Find where the given text appears and provide that cell's center as (x, y) coordinate. 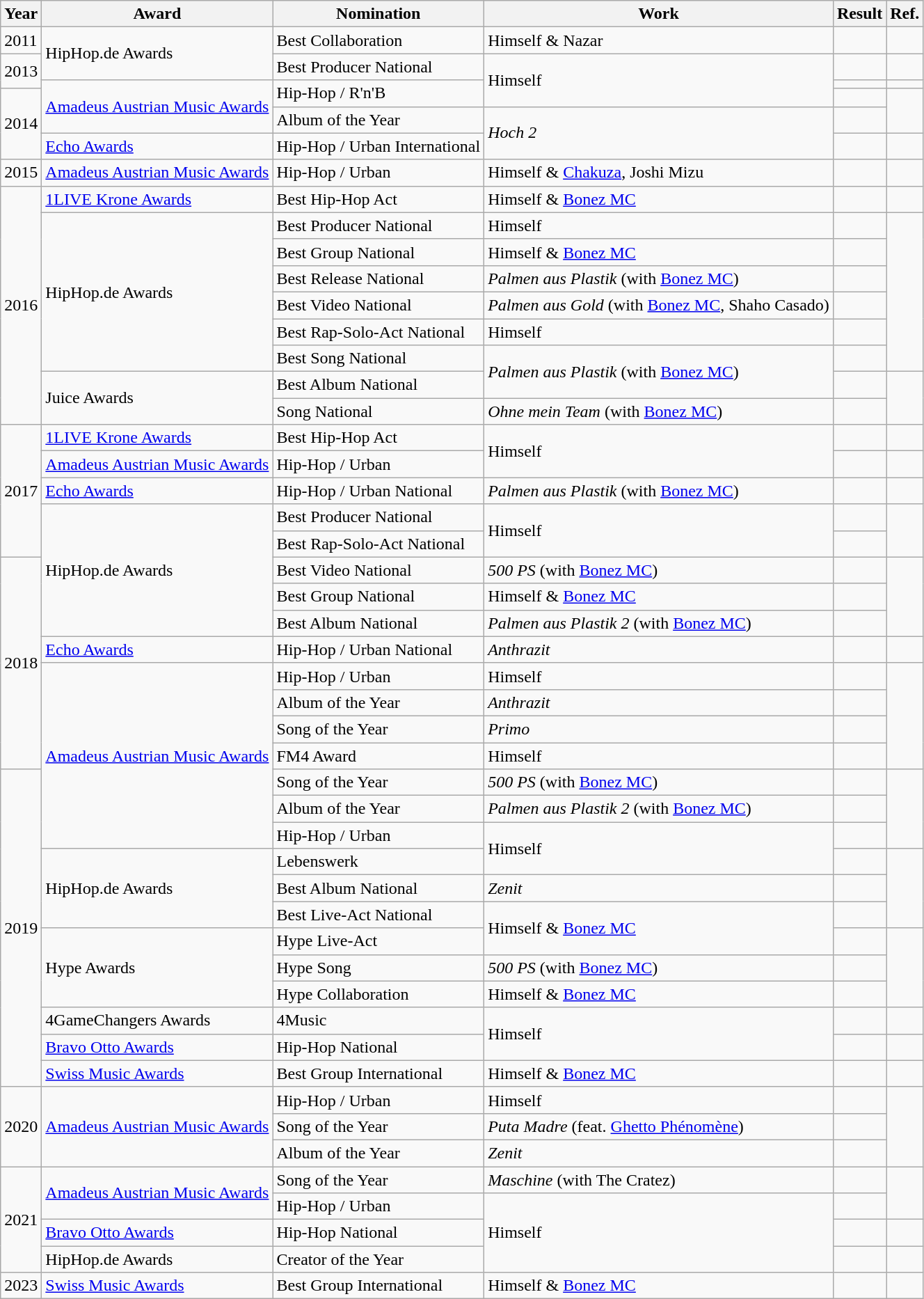
Best Song National (379, 359)
Palmen aus Gold (with Bonez MC, Shaho Casado) (659, 305)
Ohne mein Team (with Bonez MC) (659, 411)
Hip-Hop / Urban International (379, 146)
Song National (379, 411)
Hype Song (379, 968)
2017 (21, 491)
Hip-Hop / R'n'B (379, 93)
Award (157, 14)
Juice Awards (157, 398)
2023 (21, 1286)
Best Live-Act National (379, 915)
Result (859, 14)
Best Release National (379, 278)
2019 (21, 929)
Hype Collaboration (379, 994)
FM4 Award (379, 755)
Puta Madre (feat. Ghetto Phénomène) (659, 1126)
Primo (659, 729)
Himself & Chakuza, Joshi Mizu (659, 173)
Hype Live-Act (379, 941)
2018 (21, 663)
Ref. (905, 14)
Hype Awards (157, 968)
Year (21, 14)
4Music (379, 1021)
Maschine (with The Cratez) (659, 1180)
2016 (21, 305)
Creator of the Year (379, 1259)
Himself & Nazar (659, 40)
Nomination (379, 14)
2011 (21, 40)
2020 (21, 1126)
2013 (21, 71)
2015 (21, 173)
Lebenswerk (379, 862)
Work (659, 14)
Best Collaboration (379, 40)
2021 (21, 1220)
2014 (21, 124)
4GameChangers Awards (157, 1021)
Hoch 2 (659, 133)
